Extract the (x, y) coordinate from the center of the cell holding the provided text.  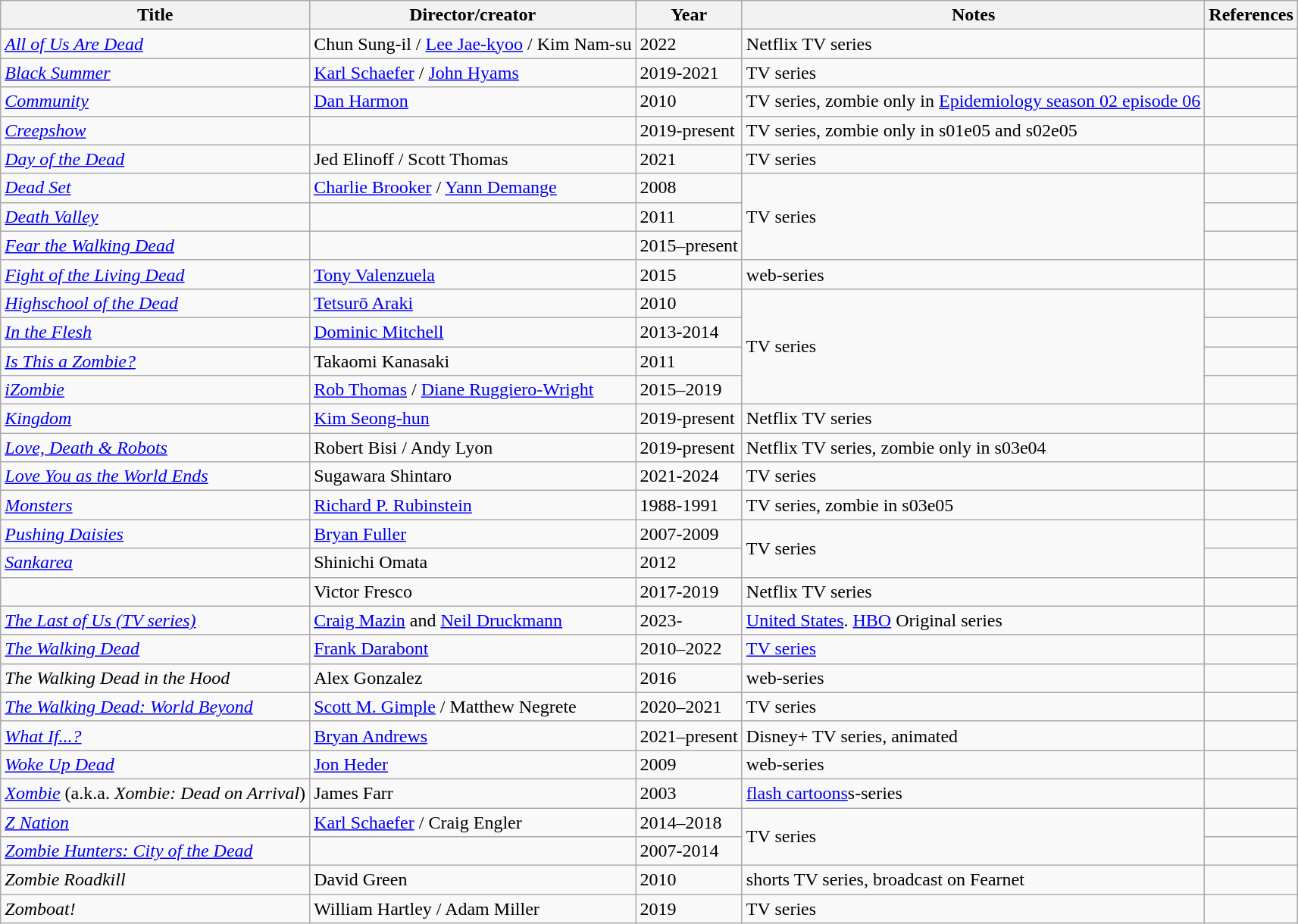
Karl Schaefer / Craig Engler (473, 822)
Craig Mazin and Neil Druckmann (473, 620)
William Hartley / Adam Miller (473, 909)
2022 (689, 44)
Title (155, 15)
Charlie Brooker / Yann Demange (473, 188)
Kim Seong-hun (473, 419)
Kingdom (155, 419)
2003 (689, 793)
Rob Thomas / Diane Ruggiero-Wright (473, 390)
2017-2019 (689, 592)
Black Summer (155, 73)
Bryan Fuller (473, 534)
TV series, zombie only in Epidemiology season 02 episode 06 (973, 101)
2021–present (689, 735)
The Last of Us (TV series) (155, 620)
The Walking Dead (155, 649)
David Green (473, 880)
2015–2019 (689, 390)
Victor Fresco (473, 592)
Sugawara Shintaro (473, 476)
Shinichi Omata (473, 563)
2021 (689, 159)
2015 (689, 274)
2023- (689, 620)
Creepshow (155, 130)
Sankarea (155, 563)
Dead Set (155, 188)
shorts TV series, broadcast on Fearnet (973, 880)
Monsters (155, 505)
Tetsurō Araki (473, 303)
2019 (689, 909)
Zombie Hunters: City of the Dead (155, 851)
Xombie (a.k.a. Xombie: Dead on Arrival) (155, 793)
2015–present (689, 245)
Frank Darabont (473, 649)
References (1252, 15)
Z Nation (155, 822)
The Walking Dead: World Beyond (155, 707)
2012 (689, 563)
2016 (689, 678)
In the Flesh (155, 332)
2008 (689, 188)
Scott M. Gimple / Matthew Negrete (473, 707)
Zombie Roadkill (155, 880)
TV series, zombie only in s01e05 and s02e05 (973, 130)
Chun Sung-il / Lee Jae-kyoo / Kim Nam-su (473, 44)
2009 (689, 764)
Jed Elinoff / Scott Thomas (473, 159)
Tony Valenzuela (473, 274)
2014–2018 (689, 822)
Love You as the World Ends (155, 476)
2020–2021 (689, 707)
Dominic Mitchell (473, 332)
2019-2021 (689, 73)
2010–2022 (689, 649)
Jon Heder (473, 764)
United States. HBO Original series (973, 620)
Robert Bisi / Andy Lyon (473, 448)
1988-1991 (689, 505)
Year (689, 15)
Disney+ TV series, animated (973, 735)
Pushing Daisies (155, 534)
James Farr (473, 793)
Death Valley (155, 217)
Highschool of the Dead (155, 303)
All of Us Are Dead (155, 44)
2021-2024 (689, 476)
Zomboat! (155, 909)
Community (155, 101)
What If...? (155, 735)
Bryan Andrews (473, 735)
iZombie (155, 390)
Fear the Walking Dead (155, 245)
Director/creator (473, 15)
2013-2014 (689, 332)
Richard P. Rubinstein (473, 505)
Karl Schaefer / John Hyams (473, 73)
Takaomi Kanasaki (473, 361)
Fight of the Living Dead (155, 274)
Dan Harmon (473, 101)
2007-2014 (689, 851)
flash cartoonss-series (973, 793)
Notes (973, 15)
Love, Death & Robots (155, 448)
The Walking Dead in the Hood (155, 678)
Woke Up Dead (155, 764)
Alex Gonzalez (473, 678)
Is This a Zombie? (155, 361)
TV series, zombie in s03e05 (973, 505)
2007-2009 (689, 534)
Netflix TV series, zombie only in s03e04 (973, 448)
Day of the Dead (155, 159)
